Find where the given text appears and provide that cell's center as [X, Y] coordinate. 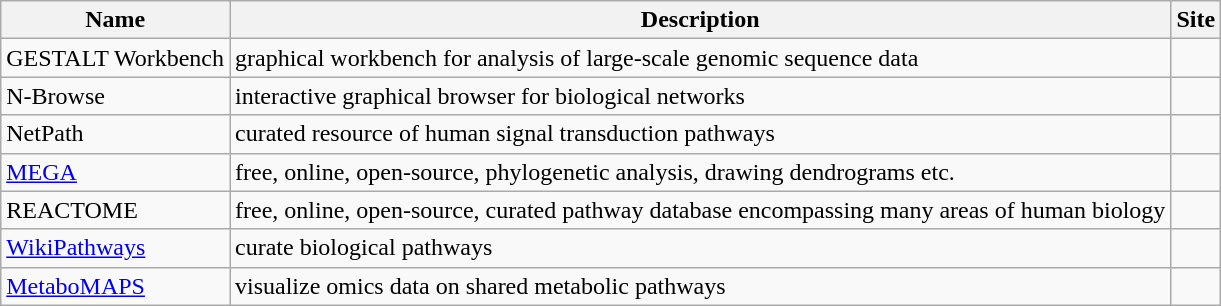
WikiPathways [116, 248]
curate biological pathways [700, 248]
Name [116, 20]
GESTALT Workbench [116, 58]
NetPath [116, 134]
free, online, open-source, curated pathway database encompassing many areas of human biology [700, 210]
MEGA [116, 172]
N-Browse [116, 96]
MetaboMAPS [116, 286]
curated resource of human signal transduction pathways [700, 134]
REACTOME [116, 210]
Site [1196, 20]
Description [700, 20]
graphical workbench for analysis of large-scale genomic sequence data [700, 58]
interactive graphical browser for biological networks [700, 96]
visualize omics data on shared metabolic pathways [700, 286]
free, online, open-source, phylogenetic analysis, drawing dendrograms etc. [700, 172]
